Provide the [x, y] coordinate of the cell's center where the given text is located.  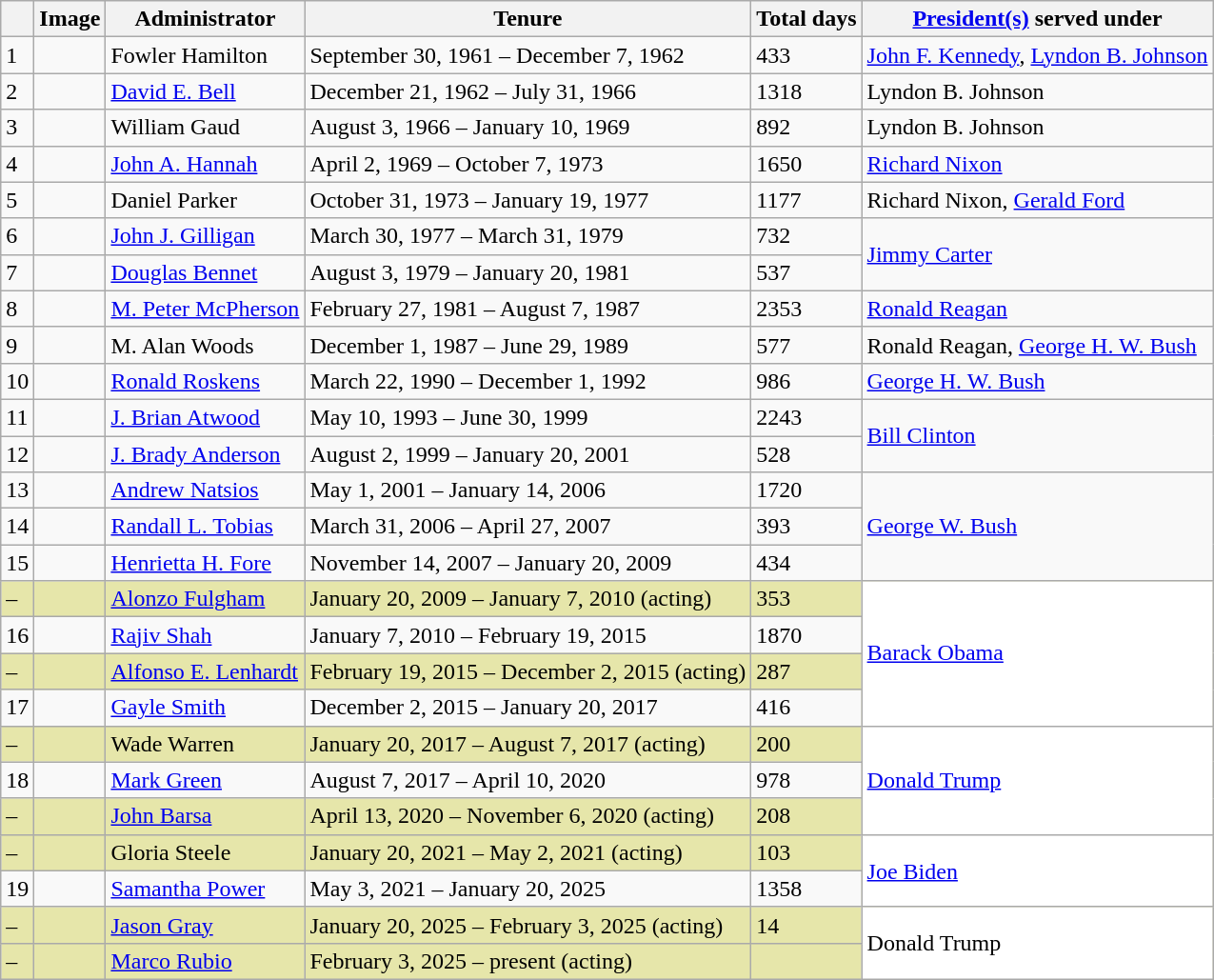
Rajiv Shah [206, 635]
15 [17, 563]
2 [17, 91]
433 [806, 55]
December 21, 1962 – July 31, 1966 [527, 91]
1318 [806, 91]
August 7, 2017 – April 10, 2020 [527, 780]
January 20, 2017 – August 7, 2017 (acting) [527, 744]
19 [17, 889]
Henrietta H. Fore [206, 563]
March 30, 1977 – March 31, 1979 [527, 236]
George W. Bush [1038, 527]
J. Brady Anderson [206, 454]
208 [806, 816]
434 [806, 563]
353 [806, 599]
Image [70, 19]
Marco Rubio [206, 961]
John Barsa [206, 816]
986 [806, 381]
16 [17, 635]
18 [17, 780]
Andrew Natsios [206, 490]
978 [806, 780]
103 [806, 852]
5 [17, 200]
October 31, 1973 – January 19, 1977 [527, 200]
William Gaud [206, 128]
Fowler Hamilton [206, 55]
February 27, 1981 – August 7, 1987 [527, 309]
Alfonso E. Lenhardt [206, 671]
May 3, 2021 – January 20, 2025 [527, 889]
December 1, 1987 – June 29, 1989 [527, 345]
Richard Nixon [1038, 164]
10 [17, 381]
Barack Obama [1038, 653]
Bill Clinton [1038, 435]
January 7, 2010 – February 19, 2015 [527, 635]
1177 [806, 200]
Ronald Reagan, George H. W. Bush [1038, 345]
1 [17, 55]
Samantha Power [206, 889]
January 20, 2009 – January 7, 2010 (acting) [527, 599]
M. Alan Woods [206, 345]
February 19, 2015 – December 2, 2015 (acting) [527, 671]
732 [806, 236]
January 20, 2021 – May 2, 2021 (acting) [527, 852]
August 3, 1979 – January 20, 1981 [527, 272]
7 [17, 272]
Ronald Roskens [206, 381]
577 [806, 345]
1650 [806, 164]
Ronald Reagan [1038, 309]
416 [806, 708]
892 [806, 128]
George H. W. Bush [1038, 381]
Mark Green [206, 780]
March 31, 2006 – April 27, 2007 [527, 527]
3 [17, 128]
September 30, 1961 – December 7, 1962 [527, 55]
John F. Kennedy, Lyndon B. Johnson [1038, 55]
Administrator [206, 19]
August 3, 1966 – January 10, 1969 [527, 128]
200 [806, 744]
David E. Bell [206, 91]
287 [806, 671]
528 [806, 454]
M. Peter McPherson [206, 309]
John J. Gilligan [206, 236]
December 2, 2015 – January 20, 2017 [527, 708]
John A. Hannah [206, 164]
J. Brian Atwood [206, 417]
February 3, 2025 – present (acting) [527, 961]
Jason Gray [206, 925]
11 [17, 417]
May 10, 1993 – June 30, 1999 [527, 417]
November 14, 2007 – January 20, 2009 [527, 563]
Douglas Bennet [206, 272]
2353 [806, 309]
Richard Nixon, Gerald Ford [1038, 200]
1870 [806, 635]
Daniel Parker [206, 200]
9 [17, 345]
April 2, 1969 – October 7, 1973 [527, 164]
Randall L. Tobias [206, 527]
Gayle Smith [206, 708]
March 22, 1990 – December 1, 1992 [527, 381]
1358 [806, 889]
May 1, 2001 – January 14, 2006 [527, 490]
August 2, 1999 – January 20, 2001 [527, 454]
Tenure [527, 19]
17 [17, 708]
12 [17, 454]
January 20, 2025 – February 3, 2025 (acting) [527, 925]
Jimmy Carter [1038, 254]
8 [17, 309]
2243 [806, 417]
4 [17, 164]
13 [17, 490]
6 [17, 236]
Joe Biden [1038, 870]
Wade Warren [206, 744]
Gloria Steele [206, 852]
393 [806, 527]
1720 [806, 490]
President(s) served under [1038, 19]
April 13, 2020 – November 6, 2020 (acting) [527, 816]
537 [806, 272]
Alonzo Fulgham [206, 599]
Total days [806, 19]
